Detect which cell encompasses the target text, then output its [x, y] center coordinate. 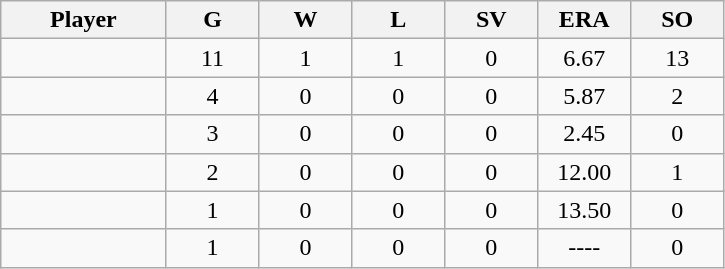
SV [492, 20]
G [212, 20]
13 [678, 58]
3 [212, 134]
11 [212, 58]
L [398, 20]
6.67 [584, 58]
12.00 [584, 172]
2.45 [584, 134]
ERA [584, 20]
5.87 [584, 96]
---- [584, 248]
SO [678, 20]
4 [212, 96]
13.50 [584, 210]
Player [84, 20]
W [306, 20]
